Find where the given text appears and provide that cell's center as [x, y] coordinate. 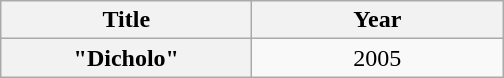
Year [378, 20]
"Dicholo" [126, 58]
Title [126, 20]
2005 [378, 58]
